Return the [X, Y] coordinate for the center point of the cell that contains the specified text.  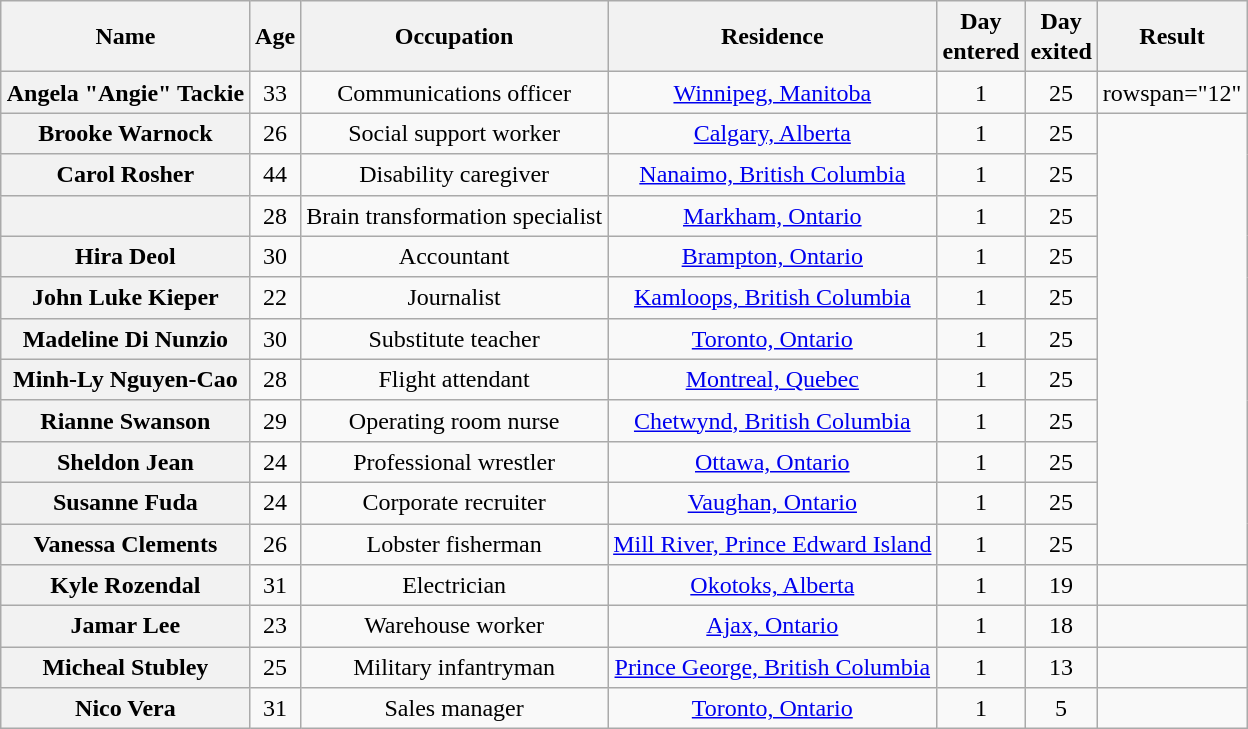
Angela "Angie" Tackie [125, 92]
Sheldon Jean [125, 462]
Corporate recruiter [454, 502]
22 [276, 298]
Operating room nurse [454, 420]
Rianne Swanson [125, 420]
Nanaimo, British Columbia [772, 174]
Warehouse worker [454, 626]
Lobster fisherman [454, 544]
Kamloops, British Columbia [772, 298]
Madeline Di Nunzio [125, 338]
44 [276, 174]
Calgary, Alberta [772, 134]
Dayentered [981, 36]
John Luke Kieper [125, 298]
Brain transformation specialist [454, 216]
Prince George, British Columbia [772, 668]
Result [1172, 36]
Professional wrestler [454, 462]
Substitute teacher [454, 338]
13 [1061, 668]
Carol Rosher [125, 174]
33 [276, 92]
18 [1061, 626]
Accountant [454, 256]
Sales manager [454, 708]
Flight attendant [454, 380]
29 [276, 420]
Kyle Rozendal [125, 586]
Social support worker [454, 134]
Markham, Ontario [772, 216]
Brampton, Ontario [772, 256]
Disability caregiver [454, 174]
Occupation [454, 36]
Mill River, Prince Edward Island [772, 544]
Jamar Lee [125, 626]
Age [276, 36]
Nico Vera [125, 708]
Minh-Ly Nguyen-Cao [125, 380]
rowspan="12" [1172, 92]
Ajax, Ontario [772, 626]
Name [125, 36]
19 [1061, 586]
Montreal, Quebec [772, 380]
Micheal Stubley [125, 668]
Electrician [454, 586]
5 [1061, 708]
Dayexited [1061, 36]
Communications officer [454, 92]
23 [276, 626]
Susanne Fuda [125, 502]
Vaughan, Ontario [772, 502]
Winnipeg, Manitoba [772, 92]
Military infantryman [454, 668]
Residence [772, 36]
Okotoks, Alberta [772, 586]
Chetwynd, British Columbia [772, 420]
Vanessa Clements [125, 544]
Hira Deol [125, 256]
Ottawa, Ontario [772, 462]
Journalist [454, 298]
Brooke Warnock [125, 134]
